Provide the [x, y] coordinate of the cell's center where the given text is located.  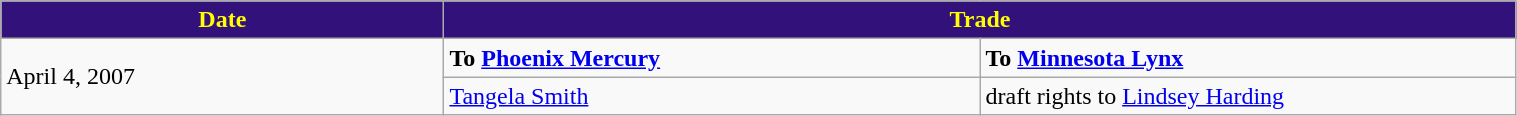
To Minnesota Lynx [1248, 58]
draft rights to Lindsey Harding [1248, 96]
To Phoenix Mercury [712, 58]
Tangela Smith [712, 96]
April 4, 2007 [222, 77]
Trade [980, 20]
Date [222, 20]
